Find where the given text appears and provide that cell's center as (X, Y) coordinate. 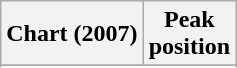
Chart (2007) (72, 34)
Peakposition (189, 34)
